Find where the given text appears and provide that cell's center as [x, y] coordinate. 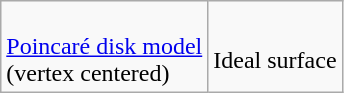
Poincaré disk model(vertex centered) [104, 47]
Ideal surface [275, 47]
